Scan for the cell matching the given text and deliver its (X, Y) coordinate at center. 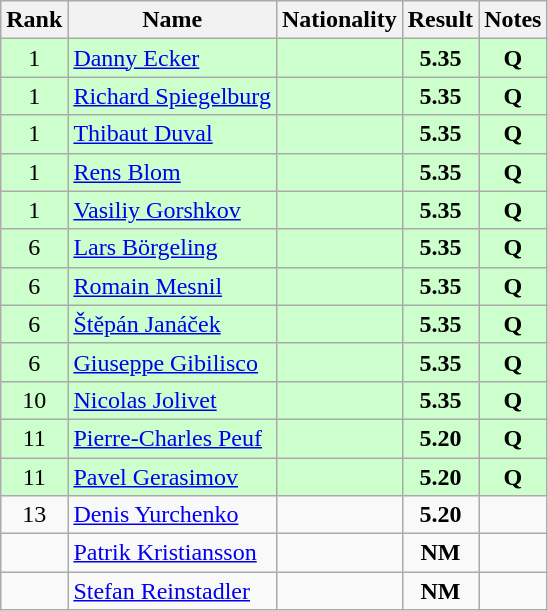
Nationality (339, 20)
Result (440, 20)
Pavel Gerasimov (172, 477)
Stefan Reinstadler (172, 591)
Rank (34, 20)
Patrik Kristiansson (172, 553)
13 (34, 515)
Romain Mesnil (172, 286)
Notes (513, 20)
Thibaut Duval (172, 134)
Lars Börgeling (172, 248)
Štěpán Janáček (172, 324)
Danny Ecker (172, 58)
Rens Blom (172, 172)
Giuseppe Gibilisco (172, 362)
Nicolas Jolivet (172, 400)
Pierre-Charles Peuf (172, 438)
Name (172, 20)
Denis Yurchenko (172, 515)
10 (34, 400)
Richard Spiegelburg (172, 96)
Vasiliy Gorshkov (172, 210)
